Output the (X, Y) coordinate of the center of the cell containing the given text.  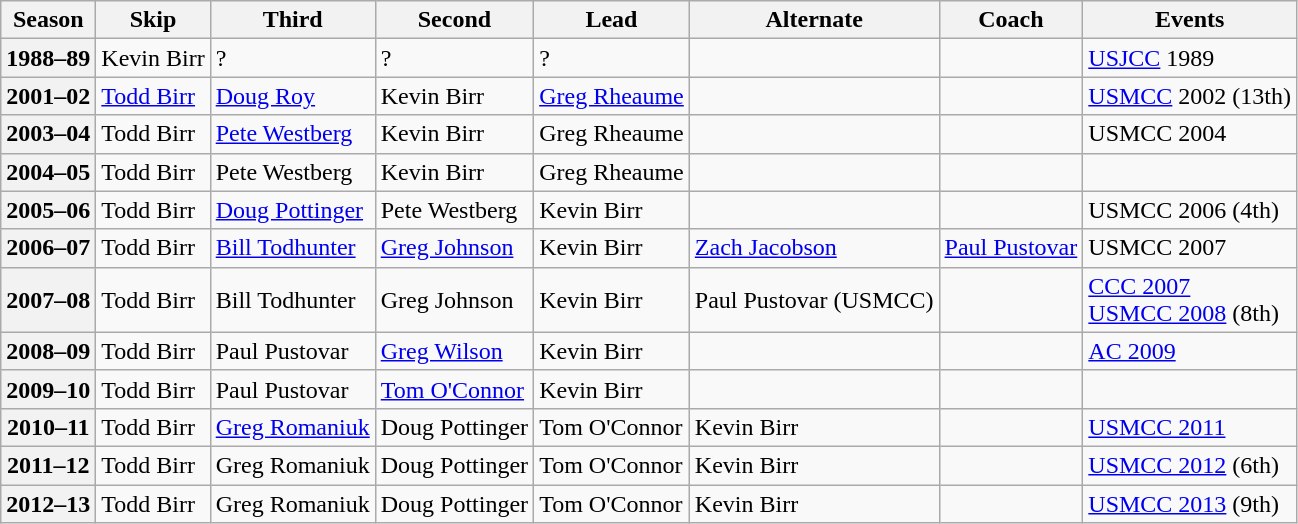
USMCC 2012 (6th) (1190, 465)
2003–04 (48, 134)
2008–09 (48, 351)
USMCC 2004 (1190, 134)
Paul Pustovar (USMCC) (814, 300)
Lead (612, 20)
2012–13 (48, 503)
2011–12 (48, 465)
Alternate (814, 20)
1988–89 (48, 58)
2006–07 (48, 248)
Events (1190, 20)
USMCC 2011 (1190, 427)
USMCC 2013 (9th) (1190, 503)
2005–06 (48, 210)
USMCC 2007 (1190, 248)
Third (292, 20)
2010–11 (48, 427)
2007–08 (48, 300)
2009–10 (48, 389)
Coach (1011, 20)
Second (454, 20)
USMCC 2006 (4th) (1190, 210)
Season (48, 20)
Doug Roy (292, 96)
Skip (153, 20)
2001–02 (48, 96)
USJCC 1989 (1190, 58)
Zach Jacobson (814, 248)
CCC 2007 USMCC 2008 (8th) (1190, 300)
USMCC 2002 (13th) (1190, 96)
Greg Wilson (454, 351)
AC 2009 (1190, 351)
2004–05 (48, 172)
